Pinpoint the cell where the given text exists, returning its [x, y] midpoint coordinate. 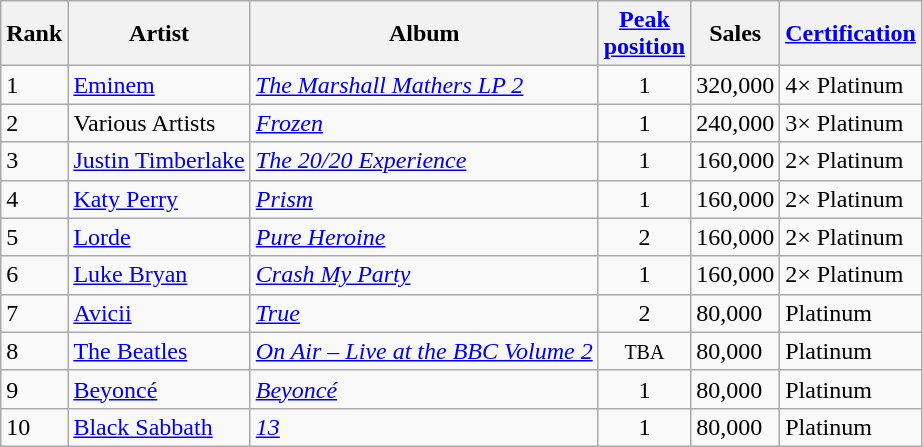
Prism [424, 199]
6 [34, 275]
On Air – Live at the BBC Volume 2 [424, 351]
Pure Heroine [424, 237]
320,000 [736, 85]
The 20/20 Experience [424, 161]
Luke Bryan [159, 275]
3 [34, 161]
Black Sabbath [159, 427]
Peakposition [644, 34]
240,000 [736, 123]
8 [34, 351]
Crash My Party [424, 275]
Katy Perry [159, 199]
Certification [851, 34]
10 [34, 427]
13 [424, 427]
Justin Timberlake [159, 161]
Avicii [159, 313]
Album [424, 34]
9 [34, 389]
5 [34, 237]
TBA [644, 351]
The Marshall Mathers LP 2 [424, 85]
4× Platinum [851, 85]
Sales [736, 34]
Frozen [424, 123]
True [424, 313]
The Beatles [159, 351]
Various Artists [159, 123]
Rank [34, 34]
7 [34, 313]
4 [34, 199]
Lorde [159, 237]
Artist [159, 34]
Eminem [159, 85]
3× Platinum [851, 123]
